From the cell containing the given text, extract its center point as [X, Y] coordinate. 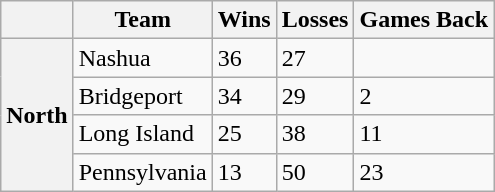
38 [315, 134]
Games Back [424, 20]
2 [424, 96]
29 [315, 96]
Pennsylvania [142, 172]
50 [315, 172]
North [37, 115]
Nashua [142, 58]
27 [315, 58]
23 [424, 172]
Bridgeport [142, 96]
13 [244, 172]
Wins [244, 20]
36 [244, 58]
Team [142, 20]
34 [244, 96]
11 [424, 134]
Long Island [142, 134]
Losses [315, 20]
25 [244, 134]
